Pinpoint the cell where the given text exists, returning its (x, y) midpoint coordinate. 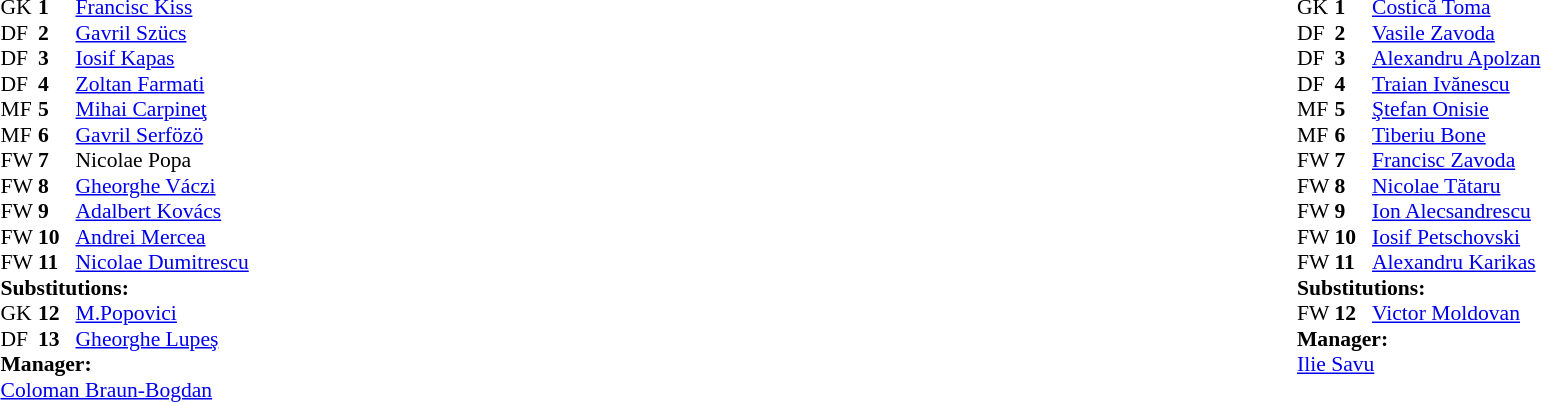
Gheorghe Lupeş (162, 339)
Zoltan Farmati (162, 84)
Adalbert Kovács (162, 211)
Gavril Szücs (162, 33)
Mihai Carpineţ (162, 109)
Alexandru Apolzan (1456, 59)
Victor Moldovan (1456, 313)
GK (19, 313)
Iosif Kapas (162, 59)
Gheorghe Váczi (162, 186)
Nicolae Popa (162, 161)
Tiberiu Bone (1456, 135)
M.Popovici (162, 313)
Francisc Zavoda (1456, 161)
Nicolae Dumitrescu (162, 263)
Iosif Petschovski (1456, 237)
Ion Alecsandrescu (1456, 211)
Ştefan Onisie (1456, 109)
Ilie Savu (1418, 365)
13 (57, 339)
Andrei Mercea (162, 237)
Gavril Serfözö (162, 135)
Nicolae Tătaru (1456, 186)
Traian Ivănescu (1456, 84)
Vasile Zavoda (1456, 33)
Alexandru Karikas (1456, 263)
